Capture the cell that displays the provided text and extract its [X, Y] central coordinate. 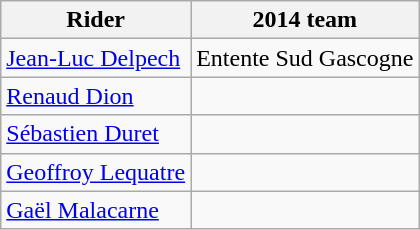
Jean-Luc Delpech [96, 58]
Rider [96, 20]
Gaël Malacarne [96, 210]
Renaud Dion [96, 96]
Geoffroy Lequatre [96, 172]
Entente Sud Gascogne [305, 58]
2014 team [305, 20]
Sébastien Duret [96, 134]
